From the cell containing the given text, extract its center point as [X, Y] coordinate. 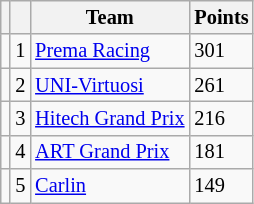
149 [221, 186]
301 [221, 51]
Points [221, 17]
181 [221, 152]
4 [20, 152]
Team [110, 17]
2 [20, 85]
Hitech Grand Prix [110, 118]
3 [20, 118]
ART Grand Prix [110, 152]
261 [221, 85]
5 [20, 186]
Carlin [110, 186]
Prema Racing [110, 51]
UNI-Virtuosi [110, 85]
216 [221, 118]
1 [20, 51]
